Pinpoint the cell where the given text exists, returning its [x, y] midpoint coordinate. 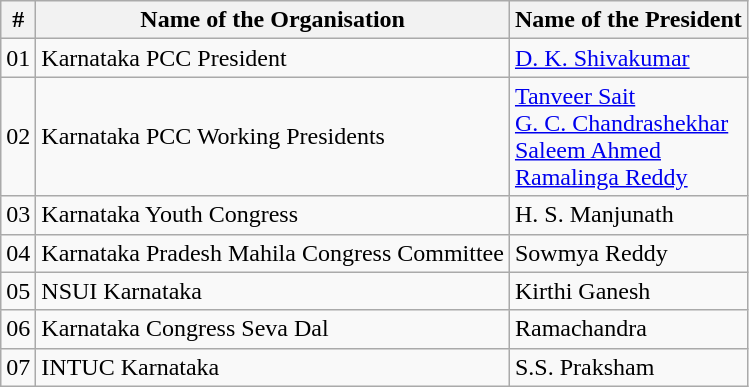
Karnataka Pradesh Mahila Congress Committee [273, 253]
06 [18, 329]
# [18, 20]
04 [18, 253]
05 [18, 291]
07 [18, 367]
03 [18, 215]
Karnataka Congress Seva Dal [273, 329]
Sowmya Reddy [628, 253]
Karnataka PCC Working Presidents [273, 136]
H. S. Manjunath [628, 215]
02 [18, 136]
Karnataka Youth Congress [273, 215]
Kirthi Ganesh [628, 291]
01 [18, 58]
NSUI Karnataka [273, 291]
Name of the Organisation [273, 20]
Name of the President [628, 20]
S.S. Praksham [628, 367]
Tanveer Sait G. C. Chandrashekhar Saleem Ahmed Ramalinga Reddy [628, 136]
Ramachandra [628, 329]
D. K. Shivakumar [628, 58]
INTUC Karnataka [273, 367]
Karnataka PCC President [273, 58]
